From the cell containing the given text, extract its center point as [X, Y] coordinate. 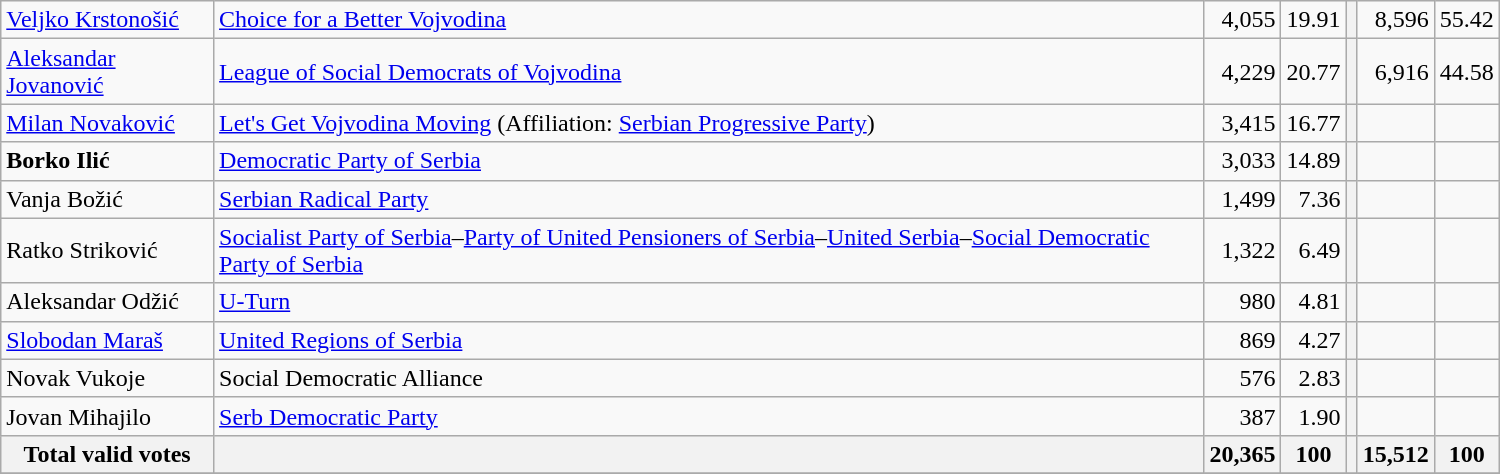
Veljko Krstonošić [108, 20]
4,229 [1242, 72]
Milan Novaković [108, 123]
3,415 [1242, 123]
4.81 [1314, 302]
6.49 [1314, 250]
Ratko Striković [108, 250]
3,033 [1242, 161]
8,596 [1396, 20]
4,055 [1242, 20]
44.58 [1466, 72]
869 [1242, 340]
Aleksandar Odžić [108, 302]
U-Turn [709, 302]
United Regions of Serbia [709, 340]
14.89 [1314, 161]
19.91 [1314, 20]
Vanja Božić [108, 199]
Slobodan Maraš [108, 340]
980 [1242, 302]
Choice for a Better Vojvodina [709, 20]
Jovan Mihajilo [108, 416]
League of Social Democrats of Vojvodina [709, 72]
Total valid votes [108, 454]
20.77 [1314, 72]
Social Democratic Alliance [709, 378]
15,512 [1396, 454]
Serb Democratic Party [709, 416]
576 [1242, 378]
Socialist Party of Serbia–Party of United Pensioners of Serbia–United Serbia–Social Democratic Party of Serbia [709, 250]
1.90 [1314, 416]
1,322 [1242, 250]
Let's Get Vojvodina Moving (Affiliation: Serbian Progressive Party) [709, 123]
20,365 [1242, 454]
Serbian Radical Party [709, 199]
Aleksandar Jovanović [108, 72]
Novak Vukoje [108, 378]
55.42 [1466, 20]
7.36 [1314, 199]
Borko Ilić [108, 161]
16.77 [1314, 123]
6,916 [1396, 72]
387 [1242, 416]
Democratic Party of Serbia [709, 161]
2.83 [1314, 378]
4.27 [1314, 340]
1,499 [1242, 199]
